Capture the cell that displays the provided text and extract its [x, y] central coordinate. 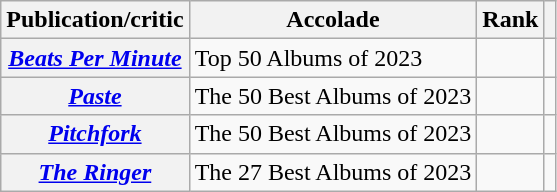
The 27 Best Albums of 2023 [333, 172]
The Ringer [95, 172]
Beats Per Minute [95, 58]
Paste [95, 96]
Rank [510, 20]
Accolade [333, 20]
Pitchfork [95, 134]
Publication/critic [95, 20]
Top 50 Albums of 2023 [333, 58]
